Provide the [X, Y] coordinate of the cell's center where the given text is located.  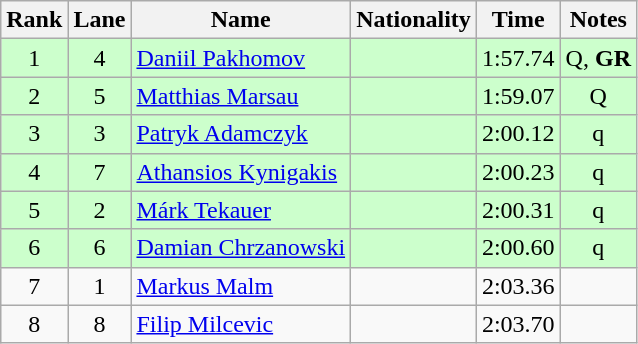
Q [598, 96]
Patryk Adamczyk [241, 134]
Time [518, 20]
2:00.60 [518, 248]
Lane [100, 20]
2:03.70 [518, 324]
2:00.12 [518, 134]
Filip Milcevic [241, 324]
Name [241, 20]
2:03.36 [518, 286]
Daniil Pakhomov [241, 58]
Markus Malm [241, 286]
2:00.31 [518, 210]
Rank [34, 20]
Damian Chrzanowski [241, 248]
Notes [598, 20]
1:57.74 [518, 58]
Nationality [414, 20]
2:00.23 [518, 172]
Márk Tekauer [241, 210]
Q, GR [598, 58]
1:59.07 [518, 96]
Matthias Marsau [241, 96]
Athansios Kynigakis [241, 172]
